Scan for the cell matching the given text and deliver its (x, y) coordinate at center. 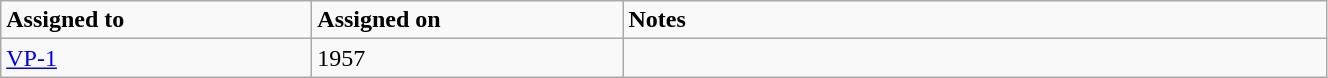
Assigned to (156, 20)
VP-1 (156, 58)
1957 (468, 58)
Notes (975, 20)
Assigned on (468, 20)
